Return [X, Y] of the center of cell containing provided text 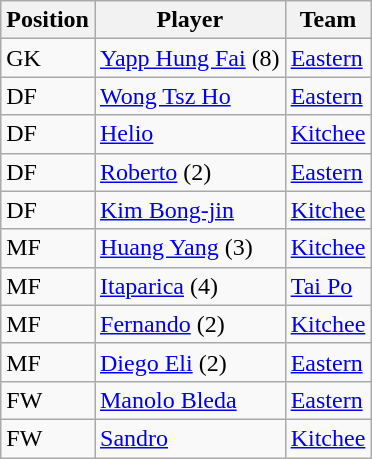
GK [48, 58]
Player [190, 20]
Diego Eli (2) [190, 362]
Roberto (2) [190, 172]
Kim Bong-jin [190, 210]
Yapp Hung Fai (8) [190, 58]
Sandro [190, 438]
Helio [190, 134]
Itaparica (4) [190, 286]
Position [48, 20]
Fernando (2) [190, 324]
Tai Po [328, 286]
Team [328, 20]
Wong Tsz Ho [190, 96]
Huang Yang (3) [190, 248]
Manolo Bleda [190, 400]
